Output the (X, Y) coordinate of the center of the cell containing the given text.  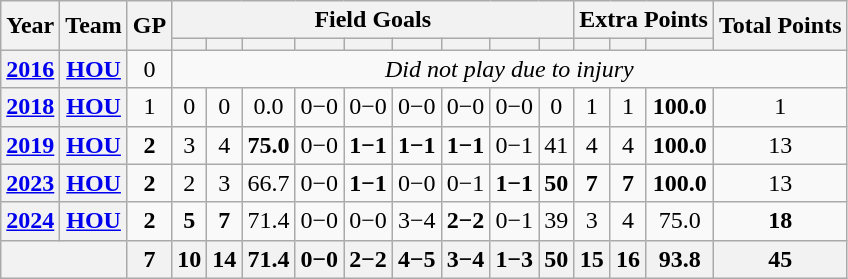
Team (94, 26)
39 (556, 221)
2023 (30, 183)
15 (592, 259)
GP (149, 26)
0.0 (268, 107)
Field Goals (373, 20)
Total Points (780, 26)
Extra Points (644, 20)
41 (556, 145)
2018 (30, 107)
45 (780, 259)
4−5 (416, 259)
5 (190, 221)
10 (190, 259)
16 (628, 259)
1−3 (514, 259)
2016 (30, 69)
2024 (30, 221)
Did not play due to injury (510, 69)
2019 (30, 145)
Year (30, 26)
18 (780, 221)
14 (224, 259)
93.8 (680, 259)
66.7 (268, 183)
